Scan for the cell matching the given text and deliver its (x, y) coordinate at center. 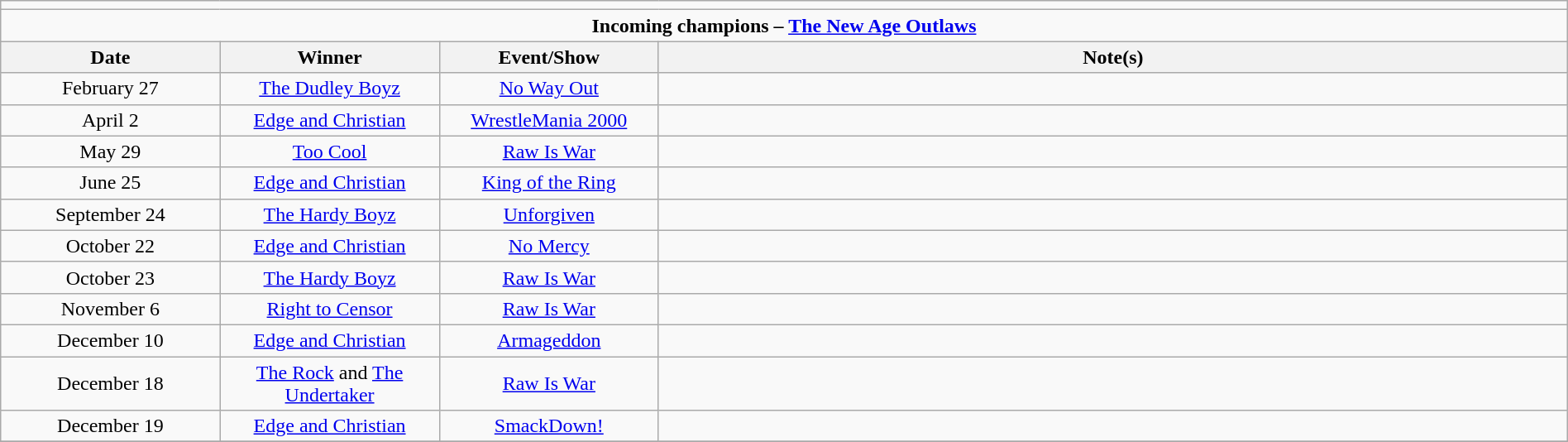
Unforgiven (549, 214)
Note(s) (1113, 57)
December 10 (111, 340)
King of the Ring (549, 183)
October 23 (111, 277)
Armageddon (549, 340)
September 24 (111, 214)
Incoming champions – The New Age Outlaws (784, 26)
Too Cool (329, 151)
Winner (329, 57)
Event/Show (549, 57)
December 19 (111, 426)
SmackDown! (549, 426)
Date (111, 57)
November 6 (111, 309)
October 22 (111, 246)
February 27 (111, 89)
Right to Censor (329, 309)
The Rock and The Undertaker (329, 382)
No Way Out (549, 89)
May 29 (111, 151)
No Mercy (549, 246)
December 18 (111, 382)
June 25 (111, 183)
April 2 (111, 120)
The Dudley Boyz (329, 89)
WrestleMania 2000 (549, 120)
